Extract the [X, Y] coordinate from the center of the cell holding the provided text.  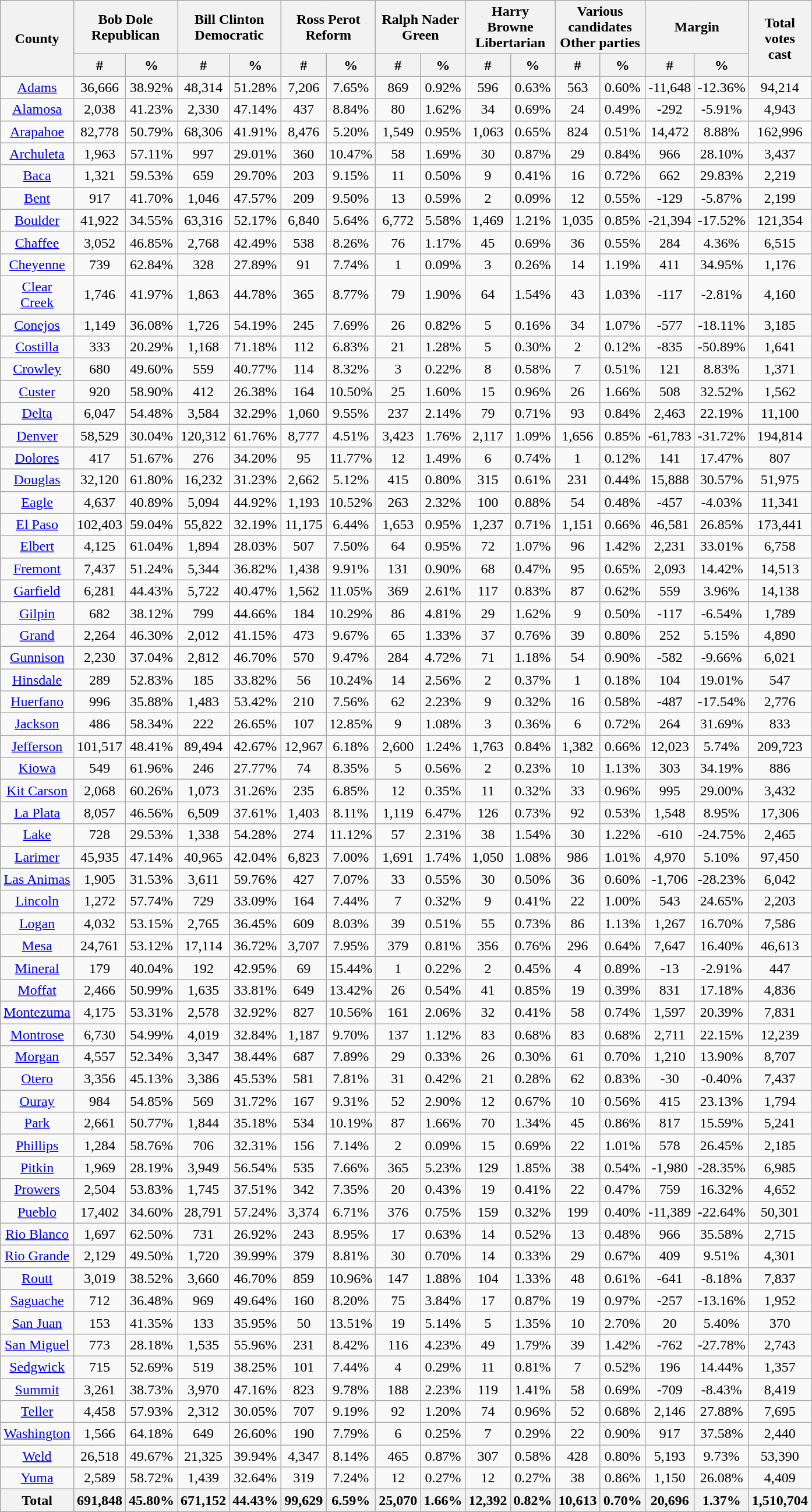
1.20% [443, 1412]
7.24% [351, 1478]
Margin [697, 27]
1,746 [99, 295]
Routt [37, 1278]
2,812 [204, 657]
41.23% [151, 110]
319 [304, 1478]
55,822 [204, 524]
3,386 [204, 1079]
5.12% [351, 480]
Elbert [37, 547]
1,119 [398, 813]
Grand [37, 635]
995 [670, 791]
Costilla [37, 347]
Bent [37, 198]
42.67% [255, 746]
222 [204, 724]
3,432 [779, 791]
4,160 [779, 295]
29.83% [721, 176]
Logan [37, 924]
-28.35% [721, 1168]
6,281 [99, 591]
Crowley [37, 369]
986 [578, 857]
1.60% [443, 392]
6,021 [779, 657]
48,314 [204, 87]
8,777 [304, 436]
4,970 [670, 857]
2,463 [670, 414]
0.39% [622, 990]
Garfield [37, 591]
Archuleta [37, 154]
Gilpin [37, 613]
60.26% [151, 791]
54.85% [151, 1101]
2.14% [443, 414]
1,063 [488, 132]
8.42% [351, 1345]
508 [670, 392]
6,823 [304, 857]
817 [670, 1123]
2,578 [204, 1012]
1,863 [204, 295]
33.81% [255, 990]
680 [99, 369]
2,768 [204, 242]
8.88% [721, 132]
Total [37, 1500]
-292 [670, 110]
1,697 [99, 1234]
101,517 [99, 746]
167 [304, 1101]
8,057 [99, 813]
7.14% [351, 1146]
20,696 [670, 1500]
10.50% [351, 392]
-9.66% [721, 657]
3,584 [204, 414]
82,778 [99, 132]
22.15% [721, 1034]
1,187 [304, 1034]
0.42% [443, 1079]
8.03% [351, 924]
129 [488, 1168]
2.70% [622, 1323]
8.26% [351, 242]
1.18% [532, 657]
411 [670, 265]
7.81% [351, 1079]
100 [488, 502]
264 [670, 724]
5,344 [204, 569]
4,458 [99, 1412]
53.31% [151, 1012]
2,230 [99, 657]
7.07% [351, 879]
15.44% [351, 968]
0.49% [622, 110]
428 [578, 1456]
29.00% [721, 791]
6.44% [351, 524]
0.37% [532, 680]
10.24% [351, 680]
Pitkin [37, 1168]
2,661 [99, 1123]
1,963 [99, 154]
59.76% [255, 879]
133 [204, 1323]
20.39% [721, 1012]
38.73% [151, 1390]
35.58% [721, 1234]
35.95% [255, 1323]
184 [304, 613]
370 [779, 1323]
5.40% [721, 1323]
Lincoln [37, 901]
11,341 [779, 502]
-577 [670, 325]
36.72% [255, 946]
1,789 [779, 613]
38.92% [151, 87]
729 [204, 901]
209,723 [779, 746]
1,763 [488, 746]
20.29% [151, 347]
2,012 [204, 635]
1.00% [622, 901]
1.49% [443, 458]
93 [578, 414]
296 [578, 946]
-762 [670, 1345]
36,666 [99, 87]
417 [99, 458]
58,529 [99, 436]
101 [304, 1367]
3,949 [204, 1168]
10.29% [351, 613]
1.21% [532, 220]
32.92% [255, 1012]
1.28% [443, 347]
1,050 [488, 857]
1,149 [99, 325]
-17.54% [721, 702]
0.75% [443, 1212]
30.05% [255, 1412]
53.83% [151, 1190]
671,152 [204, 1500]
569 [204, 1101]
4,019 [204, 1034]
1,168 [204, 347]
1.19% [622, 265]
1,046 [204, 198]
1.22% [622, 835]
28.10% [721, 154]
6.83% [351, 347]
13.51% [351, 1323]
26.38% [255, 392]
52.69% [151, 1367]
25 [398, 392]
16.40% [721, 946]
94,214 [779, 87]
96 [578, 547]
3,423 [398, 436]
243 [304, 1234]
1,653 [398, 524]
1,035 [578, 220]
11,175 [304, 524]
22.19% [721, 414]
57.24% [255, 1212]
563 [578, 87]
14,513 [779, 569]
64.18% [151, 1434]
52.34% [151, 1057]
773 [99, 1345]
39.94% [255, 1456]
-11,389 [670, 1212]
6,047 [99, 414]
1.24% [443, 746]
2,743 [779, 1345]
-11,648 [670, 87]
112 [304, 347]
1,060 [304, 414]
9.73% [721, 1456]
6,758 [779, 547]
3,019 [99, 1278]
40.89% [151, 502]
32.84% [255, 1034]
50 [304, 1323]
5,722 [204, 591]
-582 [670, 657]
28.03% [255, 547]
235 [304, 791]
40.04% [151, 968]
1.17% [443, 242]
5,241 [779, 1123]
6,985 [779, 1168]
333 [99, 347]
1,321 [99, 176]
Saguache [37, 1300]
6,772 [398, 220]
4,890 [779, 635]
16.70% [721, 924]
58.76% [151, 1146]
-1,706 [670, 879]
0.88% [532, 502]
1,510,704 [779, 1500]
2.90% [443, 1101]
141 [670, 458]
8,476 [304, 132]
27.88% [721, 1412]
1,338 [204, 835]
0.59% [443, 198]
12,239 [779, 1034]
2,711 [670, 1034]
68 [488, 569]
40.77% [255, 369]
52.83% [151, 680]
19.01% [721, 680]
6.47% [443, 813]
7.65% [351, 87]
57.93% [151, 1412]
833 [779, 724]
40.47% [255, 591]
6.59% [351, 1500]
31.69% [721, 724]
10.47% [351, 154]
13.42% [351, 990]
-22.64% [721, 1212]
49.50% [151, 1256]
32.19% [255, 524]
Fremont [37, 569]
Total votes cast [779, 38]
41.70% [151, 198]
Washington [37, 1434]
7.89% [351, 1057]
Ross PerotReform [329, 27]
5.14% [443, 1323]
-17.52% [721, 220]
465 [398, 1456]
1.79% [532, 1345]
14,138 [779, 591]
0.40% [622, 1212]
Kiowa [37, 769]
26.45% [721, 1146]
199 [578, 1212]
9.78% [351, 1390]
36.48% [151, 1300]
1,073 [204, 791]
5,094 [204, 502]
51.67% [151, 458]
Adams [37, 87]
4,125 [99, 547]
17.18% [721, 990]
570 [304, 657]
162,996 [779, 132]
41.97% [151, 295]
6,042 [779, 879]
35.18% [255, 1123]
196 [670, 1367]
Hinsdale [37, 680]
8.14% [351, 1456]
-2.81% [721, 295]
45,935 [99, 857]
107 [304, 724]
53.15% [151, 924]
Bill ClintonDemocratic [230, 27]
9.70% [351, 1034]
289 [99, 680]
46,581 [670, 524]
1.69% [443, 154]
1,641 [779, 347]
47.16% [255, 1390]
1.34% [532, 1123]
7.00% [351, 857]
409 [670, 1256]
739 [99, 265]
116 [398, 1345]
11.77% [351, 458]
126 [488, 813]
Ralph NaderGreen [421, 27]
58.90% [151, 392]
1,635 [204, 990]
2,185 [779, 1146]
28.18% [151, 1345]
36.82% [255, 569]
0.62% [622, 591]
161 [398, 1012]
2.56% [443, 680]
996 [99, 702]
71.18% [255, 347]
276 [204, 458]
50,301 [779, 1212]
42.49% [255, 242]
-24.75% [721, 835]
427 [304, 879]
9.31% [351, 1101]
7.69% [351, 325]
10.56% [351, 1012]
-487 [670, 702]
10.96% [351, 1278]
3.84% [443, 1300]
581 [304, 1079]
4,557 [99, 1057]
1,469 [488, 220]
33.82% [255, 680]
3,660 [204, 1278]
7,837 [779, 1278]
10,613 [578, 1500]
192 [204, 968]
131 [398, 569]
17,114 [204, 946]
1,371 [779, 369]
-28.23% [721, 879]
3,261 [99, 1390]
26.65% [255, 724]
0.25% [443, 1434]
45.13% [151, 1079]
5.58% [443, 220]
121,354 [779, 220]
49.67% [151, 1456]
37 [488, 635]
Jackson [37, 724]
34.60% [151, 1212]
210 [304, 702]
824 [578, 132]
28,791 [204, 1212]
80 [398, 110]
31.23% [255, 480]
0.36% [532, 724]
Yuma [37, 1478]
54.28% [255, 835]
7.74% [351, 265]
188 [398, 1390]
147 [398, 1278]
Larimer [37, 857]
886 [779, 769]
Various candidatesOther parties [600, 27]
32.29% [255, 414]
58.34% [151, 724]
59.04% [151, 524]
437 [304, 110]
997 [204, 154]
50.77% [151, 1123]
-641 [670, 1278]
11.05% [351, 591]
185 [204, 680]
35.88% [151, 702]
869 [398, 87]
55.96% [255, 1345]
682 [99, 613]
Weld [37, 1456]
4,301 [779, 1256]
5.15% [721, 635]
715 [99, 1367]
2,715 [779, 1234]
2,504 [99, 1190]
1.76% [443, 436]
12,392 [488, 1500]
303 [670, 769]
Teller [37, 1412]
50.99% [151, 990]
34.20% [255, 458]
7,586 [779, 924]
203 [304, 176]
1.35% [532, 1323]
117 [488, 591]
51.24% [151, 569]
0.64% [622, 946]
707 [304, 1412]
2,038 [99, 110]
-457 [670, 502]
519 [204, 1367]
8 [488, 369]
160 [304, 1300]
4.36% [721, 242]
Arapahoe [37, 132]
507 [304, 547]
2,765 [204, 924]
2,776 [779, 702]
1.88% [443, 1278]
473 [304, 635]
Alamosa [37, 110]
51,975 [779, 480]
486 [99, 724]
1,237 [488, 524]
7.79% [351, 1434]
547 [779, 680]
2,129 [99, 1256]
62.50% [151, 1234]
3,052 [99, 242]
37.61% [255, 813]
71 [488, 657]
4,409 [779, 1478]
245 [304, 325]
1.03% [622, 295]
1,357 [779, 1367]
2.32% [443, 502]
-27.78% [721, 1345]
2,231 [670, 547]
Las Animas [37, 879]
4,347 [304, 1456]
2,600 [398, 746]
14,472 [670, 132]
Chaffee [37, 242]
156 [304, 1146]
33.01% [721, 547]
3,356 [99, 1079]
-610 [670, 835]
Phillips [37, 1146]
48.41% [151, 746]
Custer [37, 392]
209 [304, 198]
1,151 [578, 524]
2.61% [443, 591]
13.90% [721, 1057]
920 [99, 392]
34.19% [721, 769]
Montrose [37, 1034]
38.44% [255, 1057]
8.84% [351, 110]
659 [204, 176]
194,814 [779, 436]
7,695 [779, 1412]
50.79% [151, 132]
8.81% [351, 1256]
Summit [37, 1390]
61.76% [255, 436]
26.60% [255, 1434]
1,403 [304, 813]
535 [304, 1168]
121 [670, 369]
57.11% [151, 154]
32,120 [99, 480]
16.32% [721, 1190]
32.64% [255, 1478]
31 [398, 1079]
1,193 [304, 502]
42.04% [255, 857]
360 [304, 154]
687 [304, 1057]
Sedgwick [37, 1367]
Rio Blanco [37, 1234]
1,844 [204, 1123]
609 [304, 924]
578 [670, 1146]
25,070 [398, 1500]
4,637 [99, 502]
46.85% [151, 242]
42.95% [255, 968]
7.95% [351, 946]
7.56% [351, 702]
9.51% [721, 1256]
Baca [37, 176]
Kit Carson [37, 791]
2,117 [488, 436]
26.92% [255, 1234]
1,726 [204, 325]
1,597 [670, 1012]
2,662 [304, 480]
984 [99, 1101]
1.37% [721, 1500]
46,613 [779, 946]
45.53% [255, 1079]
5.23% [443, 1168]
6.85% [351, 791]
34.55% [151, 220]
Boulder [37, 220]
Lake [37, 835]
1,284 [99, 1146]
Harry BrowneLibertarian [510, 27]
37.58% [721, 1434]
14.42% [721, 569]
4,943 [779, 110]
8.35% [351, 769]
99,629 [304, 1500]
21,325 [204, 1456]
16,232 [204, 480]
12,023 [670, 746]
728 [99, 835]
2,093 [670, 569]
-5.87% [721, 198]
65 [398, 635]
328 [204, 265]
76 [398, 242]
0.43% [443, 1190]
102,403 [99, 524]
Prowers [37, 1190]
1,969 [99, 1168]
15,888 [670, 480]
48 [578, 1278]
538 [304, 242]
9.67% [351, 635]
6,840 [304, 220]
159 [488, 1212]
17,306 [779, 813]
114 [304, 369]
Jefferson [37, 746]
57 [398, 835]
29.01% [255, 154]
Dolores [37, 458]
1.85% [532, 1168]
3.96% [721, 591]
Huerfano [37, 702]
1.41% [532, 1390]
24 [578, 110]
3,970 [204, 1390]
70 [488, 1123]
179 [99, 968]
-835 [670, 347]
Delta [37, 414]
37.51% [255, 1190]
0.16% [532, 325]
3,437 [779, 154]
-8.18% [721, 1278]
0.18% [622, 680]
32.31% [255, 1146]
-6.54% [721, 613]
39.99% [255, 1256]
44.78% [255, 295]
0.44% [622, 480]
-8.43% [721, 1390]
1,210 [670, 1057]
59.53% [151, 176]
8.20% [351, 1300]
57.74% [151, 901]
Montezuma [37, 1012]
4,175 [99, 1012]
2,330 [204, 110]
36.45% [255, 924]
1,656 [578, 436]
823 [304, 1390]
89,494 [204, 746]
4,652 [779, 1190]
173,441 [779, 524]
1,439 [204, 1478]
706 [204, 1146]
5.64% [351, 220]
49 [488, 1345]
3,347 [204, 1057]
6,509 [204, 813]
12,967 [304, 746]
6,730 [99, 1034]
58.72% [151, 1478]
Otero [37, 1079]
40,965 [204, 857]
1,745 [204, 1190]
1,548 [670, 813]
41.15% [255, 635]
-31.72% [721, 436]
0.23% [532, 769]
2,264 [99, 635]
53.42% [255, 702]
32.52% [721, 392]
0.35% [443, 791]
1,150 [670, 1478]
2,466 [99, 990]
41.91% [255, 132]
41 [488, 990]
49.64% [255, 1300]
1,952 [779, 1300]
369 [398, 591]
6.18% [351, 746]
4.23% [443, 1345]
153 [99, 1323]
-0.40% [721, 1079]
5.20% [351, 132]
4.72% [443, 657]
3,611 [204, 879]
27.89% [255, 265]
2,219 [779, 176]
2,203 [779, 901]
4.81% [443, 613]
38.25% [255, 1367]
68,306 [204, 132]
61 [578, 1057]
237 [398, 414]
17,402 [99, 1212]
38.52% [151, 1278]
120,312 [204, 436]
La Plata [37, 813]
0.26% [532, 265]
731 [204, 1234]
2,199 [779, 198]
8.77% [351, 295]
8.83% [721, 369]
-709 [670, 1390]
24.65% [721, 901]
1,794 [779, 1101]
31.53% [151, 879]
County [37, 38]
2.31% [443, 835]
Ouray [37, 1101]
46.30% [151, 635]
Mineral [37, 968]
-257 [670, 1300]
-18.11% [721, 325]
31.26% [255, 791]
0.28% [532, 1079]
827 [304, 1012]
-50.89% [721, 347]
7.66% [351, 1168]
4,836 [779, 990]
23.13% [721, 1101]
43 [578, 295]
691,848 [99, 1500]
831 [670, 990]
47.57% [255, 198]
252 [670, 635]
8.11% [351, 813]
46.56% [151, 813]
7.35% [351, 1190]
8.32% [351, 369]
54.19% [255, 325]
31.72% [255, 1101]
15.59% [721, 1123]
63,316 [204, 220]
799 [204, 613]
62.84% [151, 265]
11.12% [351, 835]
10.19% [351, 1123]
28.19% [151, 1168]
543 [670, 901]
14.44% [721, 1367]
9.91% [351, 569]
17.47% [721, 458]
29.53% [151, 835]
412 [204, 392]
Mesa [37, 946]
7,647 [670, 946]
53,390 [779, 1456]
26.85% [721, 524]
1,267 [670, 924]
Clear Creek [37, 295]
-129 [670, 198]
5.74% [721, 746]
Park [37, 1123]
1,566 [99, 1434]
7,831 [779, 1012]
24,761 [99, 946]
38.12% [151, 613]
72 [488, 547]
246 [204, 769]
44.66% [255, 613]
55 [488, 924]
0.45% [532, 968]
190 [304, 1434]
-61,783 [670, 436]
5,193 [670, 1456]
1,438 [304, 569]
-1,980 [670, 1168]
662 [670, 176]
119 [488, 1390]
Eagle [37, 502]
137 [398, 1034]
2,465 [779, 835]
11,100 [779, 414]
44.92% [255, 502]
549 [99, 769]
Gunnison [37, 657]
97,450 [779, 857]
7,206 [304, 87]
Rio Grande [37, 1256]
Bob DoleRepublican [125, 27]
10.52% [351, 502]
6,515 [779, 242]
Morgan [37, 1057]
1,691 [398, 857]
3,185 [779, 325]
9.50% [351, 198]
2,589 [99, 1478]
759 [670, 1190]
27.77% [255, 769]
61.04% [151, 547]
49.60% [151, 369]
2,068 [99, 791]
-5.91% [721, 110]
969 [204, 1300]
2,146 [670, 1412]
69 [304, 968]
274 [304, 835]
54.99% [151, 1034]
56 [304, 680]
596 [488, 87]
San Juan [37, 1323]
356 [488, 946]
7.50% [351, 547]
54.48% [151, 414]
1,720 [204, 1256]
1,535 [204, 1345]
56.54% [255, 1168]
Conejos [37, 325]
1.90% [443, 295]
Cheyenne [37, 265]
2,312 [204, 1412]
712 [99, 1300]
-21,394 [670, 220]
San Miguel [37, 1345]
30.57% [721, 480]
61.80% [151, 480]
41.35% [151, 1323]
3,707 [304, 946]
-13.16% [721, 1300]
859 [304, 1278]
32 [488, 1012]
-2.91% [721, 968]
342 [304, 1190]
-12.36% [721, 87]
807 [779, 458]
Douglas [37, 480]
1,176 [779, 265]
-4.03% [721, 502]
52.17% [255, 220]
-13 [670, 968]
8,419 [779, 1390]
9.19% [351, 1412]
12.85% [351, 724]
1.12% [443, 1034]
315 [488, 480]
263 [398, 502]
91 [304, 265]
26.08% [721, 1478]
0.53% [622, 813]
8,707 [779, 1057]
29.70% [255, 176]
61.96% [151, 769]
2.06% [443, 1012]
5.10% [721, 857]
9.55% [351, 414]
534 [304, 1123]
1.09% [532, 436]
9.15% [351, 176]
Pueblo [37, 1212]
34.95% [721, 265]
1,382 [578, 746]
2,440 [779, 1434]
41,922 [99, 220]
1,894 [204, 547]
1,549 [398, 132]
51.28% [255, 87]
4,032 [99, 924]
307 [488, 1456]
447 [779, 968]
45.80% [151, 1500]
1,272 [99, 901]
4.51% [351, 436]
Moffat [37, 990]
376 [398, 1212]
1,905 [99, 879]
3,374 [304, 1212]
30.04% [151, 436]
0.97% [622, 1300]
-30 [670, 1079]
75 [398, 1300]
36.08% [151, 325]
Denver [37, 436]
33.09% [255, 901]
6.71% [351, 1212]
El Paso [37, 524]
1.74% [443, 857]
26,518 [99, 1456]
0.89% [622, 968]
37.04% [151, 657]
53.12% [151, 946]
0.92% [443, 87]
1,483 [204, 702]
9.47% [351, 657]
